Extract the (X, Y) coordinate from the center of the cell holding the provided text.  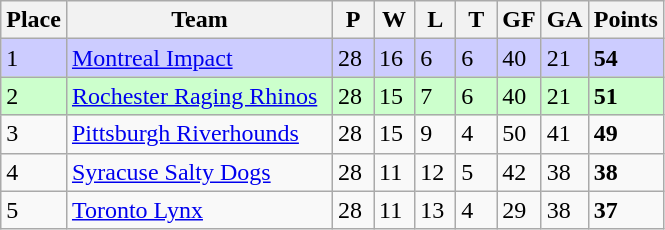
1 (34, 58)
Points (626, 20)
GF (519, 20)
GA (564, 20)
P (354, 20)
51 (626, 96)
12 (436, 172)
Toronto Lynx (199, 210)
13 (436, 210)
49 (626, 134)
9 (436, 134)
Rochester Raging Rhinos (199, 96)
W (394, 20)
L (436, 20)
Team (199, 20)
T (476, 20)
3 (34, 134)
Pittsburgh Riverhounds (199, 134)
Syracuse Salty Dogs (199, 172)
2 (34, 96)
Place (34, 20)
41 (564, 134)
50 (519, 134)
29 (519, 210)
16 (394, 58)
7 (436, 96)
Montreal Impact (199, 58)
42 (519, 172)
37 (626, 210)
54 (626, 58)
